Identify which cell holds the provided text, then report its [X, Y] central coordinate. 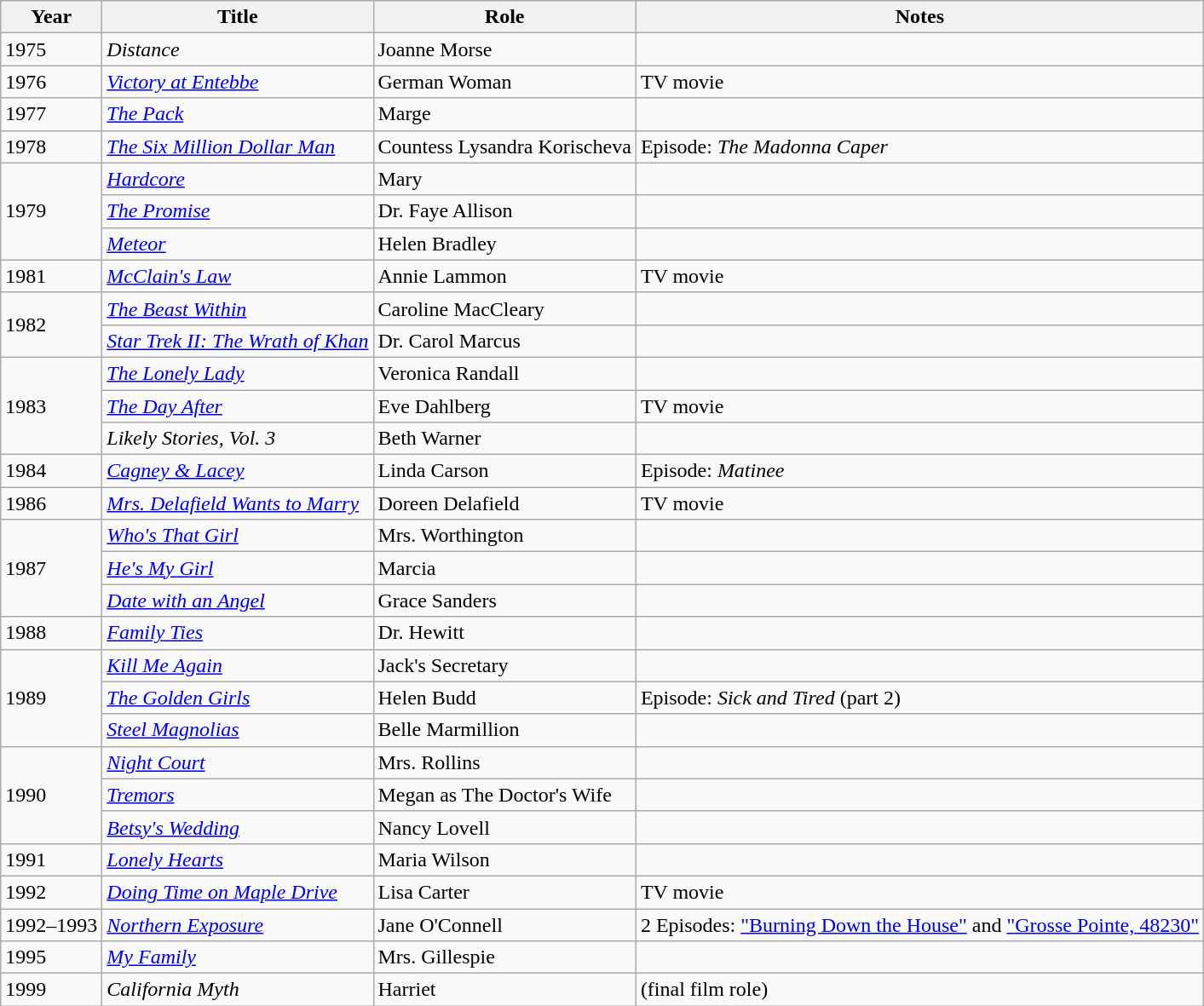
Veronica Randall [504, 373]
The Lonely Lady [238, 373]
The Promise [238, 211]
Dr. Carol Marcus [504, 341]
Kill Me Again [238, 665]
Beth Warner [504, 439]
Star Trek II: The Wrath of Khan [238, 341]
Victory at Entebbe [238, 82]
1976 [51, 82]
2 Episodes: "Burning Down the House" and "Grosse Pointe, 48230" [919, 924]
He's My Girl [238, 568]
McClain's Law [238, 276]
Role [504, 17]
Caroline MacCleary [504, 308]
Doreen Delafield [504, 503]
Meteor [238, 244]
Distance [238, 49]
Episode: Matinee [919, 471]
California Myth [238, 990]
Lonely Hearts [238, 859]
1992–1993 [51, 924]
Episode: The Madonna Caper [919, 147]
Jack's Secretary [504, 665]
Doing Time on Maple Drive [238, 892]
Belle Marmillion [504, 730]
Northern Exposure [238, 924]
Dr. Hewitt [504, 633]
Linda Carson [504, 471]
1987 [51, 568]
Eve Dahlberg [504, 406]
(final film role) [919, 990]
1989 [51, 698]
1988 [51, 633]
1986 [51, 503]
1978 [51, 147]
1991 [51, 859]
The Golden Girls [238, 698]
Nancy Lovell [504, 827]
1977 [51, 114]
Helen Bradley [504, 244]
1983 [51, 405]
1982 [51, 325]
Marge [504, 114]
Helen Budd [504, 698]
German Woman [504, 82]
1992 [51, 892]
Family Ties [238, 633]
Mrs. Worthington [504, 536]
1979 [51, 211]
Betsy's Wedding [238, 827]
Night Court [238, 762]
Who's That Girl [238, 536]
Countess Lysandra Korischeva [504, 147]
Maria Wilson [504, 859]
1984 [51, 471]
1975 [51, 49]
Year [51, 17]
My Family [238, 957]
Dr. Faye Allison [504, 211]
Grace Sanders [504, 601]
Joanne Morse [504, 49]
Mary [504, 179]
The Beast Within [238, 308]
Mrs. Gillespie [504, 957]
Date with an Angel [238, 601]
Harriet [504, 990]
Cagney & Lacey [238, 471]
Hardcore [238, 179]
The Pack [238, 114]
Likely Stories, Vol. 3 [238, 439]
Mrs. Rollins [504, 762]
1995 [51, 957]
Episode: Sick and Tired (part 2) [919, 698]
Lisa Carter [504, 892]
1990 [51, 795]
1999 [51, 990]
Title [238, 17]
Megan as The Doctor's Wife [504, 795]
The Day After [238, 406]
Annie Lammon [504, 276]
The Six Million Dollar Man [238, 147]
Tremors [238, 795]
Marcia [504, 568]
Jane O'Connell [504, 924]
Mrs. Delafield Wants to Marry [238, 503]
Notes [919, 17]
1981 [51, 276]
Steel Magnolias [238, 730]
